Return the [X, Y] coordinate for the center point of the cell that contains the specified text.  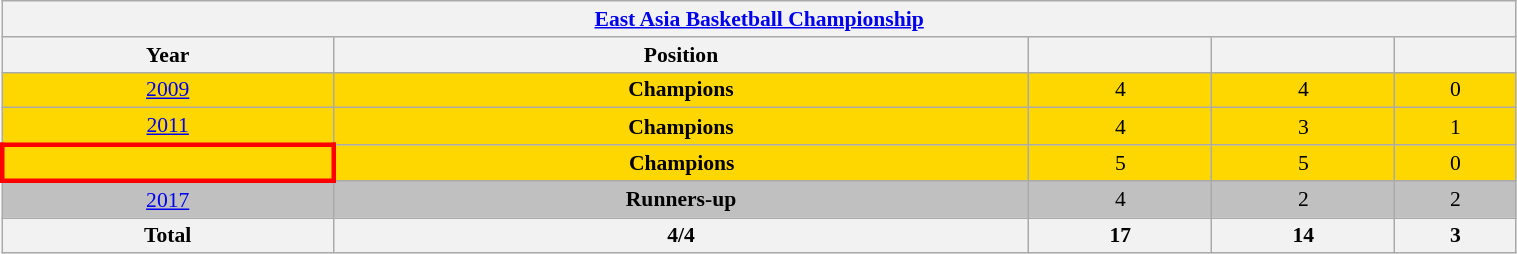
2017 [168, 200]
Year [168, 55]
17 [1120, 236]
2009 [168, 90]
Runners-up [681, 200]
14 [1304, 236]
4/4 [681, 236]
1 [1456, 126]
East Asia Basketball Championship [759, 19]
Total [168, 236]
2011 [168, 126]
Position [681, 55]
